Capture the cell that displays the provided text and extract its [X, Y] central coordinate. 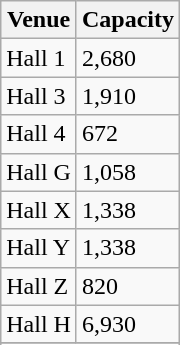
Hall 1 [39, 58]
Venue [39, 20]
Hall G [39, 172]
Hall Y [39, 248]
Hall Z [39, 286]
1,910 [128, 96]
Hall H [39, 324]
Hall 4 [39, 134]
2,680 [128, 58]
Hall X [39, 210]
6,930 [128, 324]
820 [128, 286]
1,058 [128, 172]
Hall 3 [39, 96]
672 [128, 134]
Capacity [128, 20]
